Pinpoint the cell where the given text exists, returning its (X, Y) midpoint coordinate. 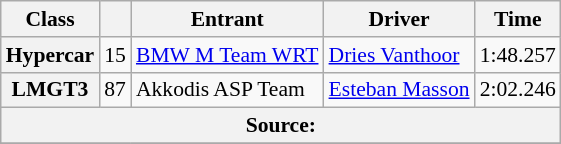
Entrant (228, 19)
2:02.246 (518, 90)
Class (50, 19)
Time (518, 19)
BMW M Team WRT (228, 55)
Akkodis ASP Team (228, 90)
Dries Vanthoor (400, 55)
Source: (281, 126)
Hypercar (50, 55)
1:48.257 (518, 55)
15 (115, 55)
LMGT3 (50, 90)
87 (115, 90)
Driver (400, 19)
Esteban Masson (400, 90)
